Return [X, Y] of the center of cell containing provided text 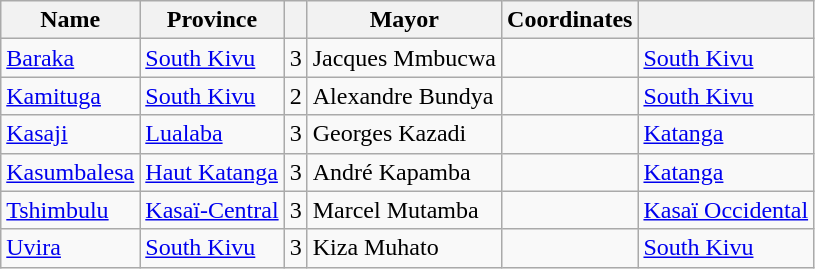
André Kapamba [404, 172]
Jacques Mmbucwa [404, 58]
Kiza Muhato [404, 248]
Kasaï Occidental [726, 210]
Marcel Mutamba [404, 210]
Name [70, 20]
2 [296, 96]
Kasaji [70, 134]
Uvira [70, 248]
Mayor [404, 20]
Lualaba [212, 134]
Georges Kazadi [404, 134]
Kamituga [70, 96]
Kasaï-Central [212, 210]
Kasumbalesa [70, 172]
Coordinates [570, 20]
Alexandre Bundya [404, 96]
Province [212, 20]
Haut Katanga [212, 172]
Baraka [70, 58]
Tshimbulu [70, 210]
